Search for the cell housing the specified text and yield its [x, y] center coordinate. 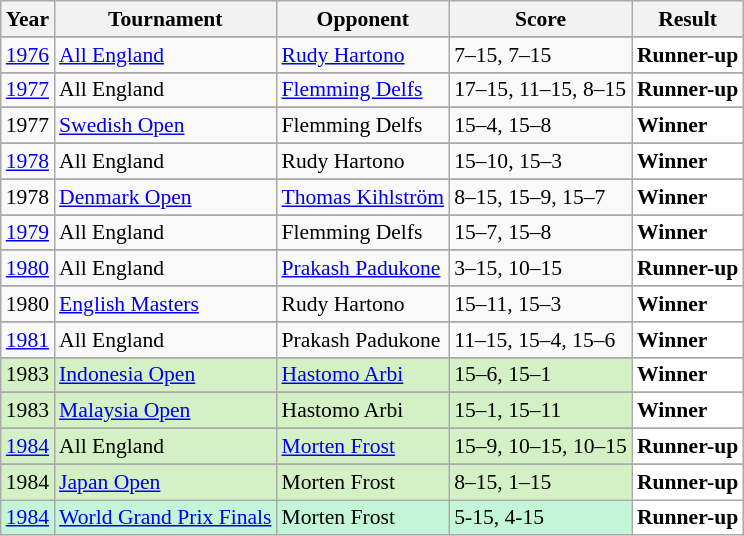
Score [540, 19]
15–11, 15–3 [540, 304]
Tournament [165, 19]
Denmark Open [165, 197]
5-15, 4-15 [540, 518]
11–15, 15–4, 15–6 [540, 340]
1979 [28, 233]
8–15, 1–15 [540, 482]
Thomas Kihlström [362, 197]
15–7, 15–8 [540, 233]
Japan Open [165, 482]
Indonesia Open [165, 375]
15–4, 15–8 [540, 126]
1976 [28, 55]
8–15, 15–9, 15–7 [540, 197]
1981 [28, 340]
7–15, 7–15 [540, 55]
3–15, 10–15 [540, 269]
Malaysia Open [165, 411]
15–1, 15–11 [540, 411]
English Masters [165, 304]
Year [28, 19]
15–9, 10–15, 10–15 [540, 447]
17–15, 11–15, 8–15 [540, 90]
Result [688, 19]
Opponent [362, 19]
World Grand Prix Finals [165, 518]
15–6, 15–1 [540, 375]
15–10, 15–3 [540, 162]
Swedish Open [165, 126]
